From the cell containing the given text, extract its center point as (X, Y) coordinate. 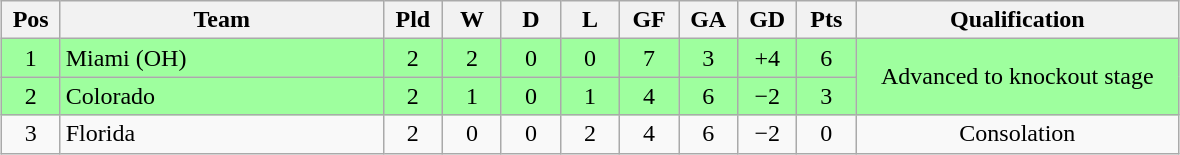
Pos (30, 20)
Team (222, 20)
7 (650, 58)
L (590, 20)
Miami (OH) (222, 58)
GD (768, 20)
Colorado (222, 96)
Florida (222, 134)
+4 (768, 58)
D (530, 20)
GF (650, 20)
W (472, 20)
Consolation (1018, 134)
GA (708, 20)
Qualification (1018, 20)
Pld (412, 20)
Advanced to knockout stage (1018, 77)
Pts (826, 20)
